Find where the given text appears and provide that cell's center as [x, y] coordinate. 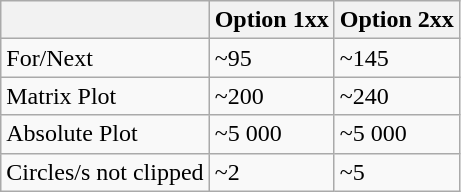
~240 [396, 96]
~145 [396, 58]
Option 1xx [272, 20]
Matrix Plot [105, 96]
Absolute Plot [105, 134]
~2 [272, 172]
~200 [272, 96]
Option 2xx [396, 20]
~5 [396, 172]
Circles/s not clipped [105, 172]
~95 [272, 58]
For/Next [105, 58]
